Determine the (X, Y) coordinate at the center of the cell enclosing the given text.  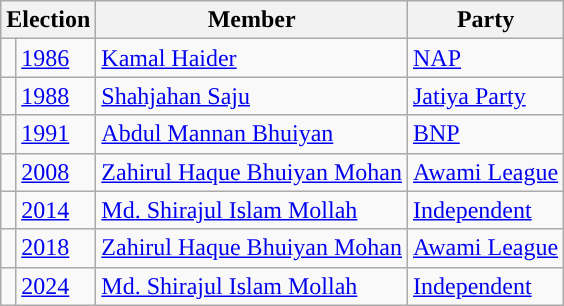
Party (485, 20)
1991 (56, 134)
BNP (485, 134)
Shahjahan Saju (252, 96)
Jatiya Party (485, 96)
2014 (56, 210)
1988 (56, 96)
2008 (56, 172)
1986 (56, 58)
Kamal Haider (252, 58)
Election (48, 20)
Member (252, 20)
2024 (56, 286)
Abdul Mannan Bhuiyan (252, 134)
NAP (485, 58)
2018 (56, 248)
